Detect which cell encompasses the target text, then output its (X, Y) center coordinate. 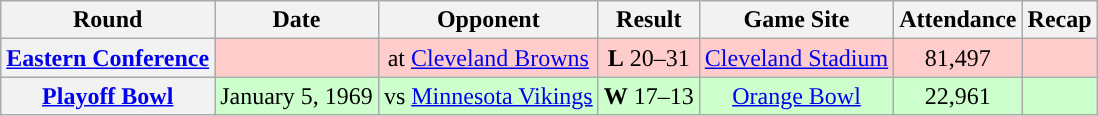
January 5, 1969 (297, 96)
Result (648, 20)
Date (297, 20)
Playoff Bowl (108, 96)
at Cleveland Browns (488, 58)
22,961 (958, 96)
Eastern Conference (108, 58)
L 20–31 (648, 58)
Round (108, 20)
Game Site (796, 20)
Orange Bowl (796, 96)
Recap (1060, 20)
Attendance (958, 20)
Opponent (488, 20)
Cleveland Stadium (796, 58)
81,497 (958, 58)
W 17–13 (648, 96)
vs Minnesota Vikings (488, 96)
